Locate the cell with the specified text and output its (x, y) center coordinate. 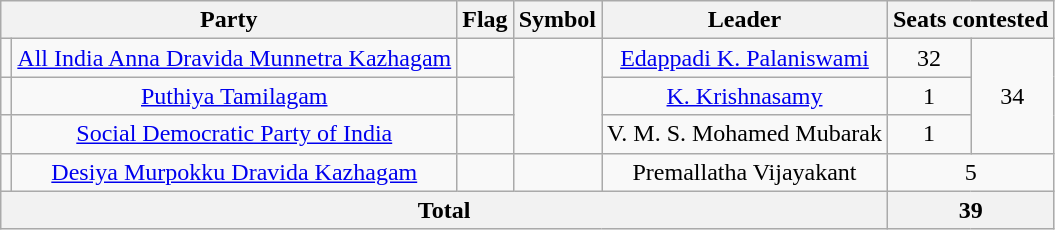
Premallatha Vijayakant (745, 172)
32 (928, 58)
Seats contested (970, 20)
Party (229, 20)
Flag (485, 20)
34 (1012, 96)
Leader (745, 20)
Symbol (557, 20)
Desiya Murpokku Dravida Kazhagam (234, 172)
Puthiya Tamilagam (234, 96)
Social Democratic Party of India (234, 134)
All India Anna Dravida Munnetra Kazhagam (234, 58)
5 (970, 172)
Edappadi K. Palaniswami (745, 58)
K. Krishnasamy (745, 96)
V. M. S. Mohamed Mubarak (745, 134)
Total (444, 210)
39 (970, 210)
